Find where the given text appears and provide that cell's center as [x, y] coordinate. 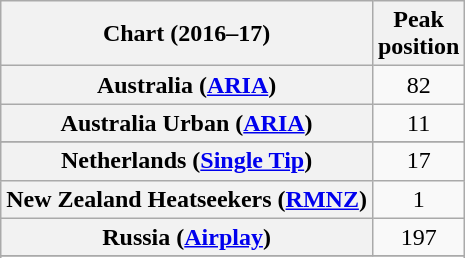
Chart (2016–17) [187, 34]
Russia (Airplay) [187, 237]
Netherlands (Single Tip) [187, 161]
1 [418, 199]
New Zealand Heatseekers (RMNZ) [187, 199]
82 [418, 85]
Australia (ARIA) [187, 85]
17 [418, 161]
197 [418, 237]
11 [418, 123]
Peak position [418, 34]
Australia Urban (ARIA) [187, 123]
